Identify which cell holds the provided text, then report its (X, Y) central coordinate. 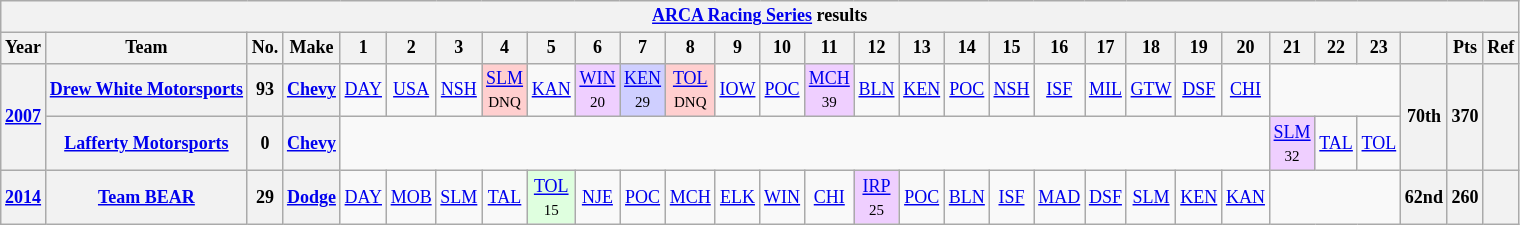
18 (1151, 48)
93 (264, 90)
1 (363, 48)
ELK (738, 197)
Team BEAR (146, 197)
23 (1378, 48)
SLMDNQ (505, 90)
9 (738, 48)
TOL15 (551, 197)
16 (1060, 48)
370 (1465, 116)
TOLDNQ (690, 90)
19 (1199, 48)
7 (643, 48)
5 (551, 48)
SLM32 (1292, 144)
MIL (1106, 90)
TOL (1378, 144)
No. (264, 48)
Drew White Motorsports (146, 90)
WIN20 (598, 90)
IOW (738, 90)
Ref (1501, 48)
70th (1424, 116)
0 (264, 144)
WIN (782, 197)
Lafferty Motorsports (146, 144)
Team (146, 48)
3 (459, 48)
USA (411, 90)
8 (690, 48)
MCH (690, 197)
21 (1292, 48)
10 (782, 48)
6 (598, 48)
2 (411, 48)
Pts (1465, 48)
14 (966, 48)
4 (505, 48)
ARCA Racing Series results (760, 16)
2014 (24, 197)
12 (876, 48)
MAD (1060, 197)
MOB (411, 197)
13 (922, 48)
Make (312, 48)
22 (1336, 48)
GTW (1151, 90)
15 (1012, 48)
KEN29 (643, 90)
17 (1106, 48)
MCH39 (829, 90)
260 (1465, 197)
Year (24, 48)
29 (264, 197)
Dodge (312, 197)
IRP25 (876, 197)
NJE (598, 197)
11 (829, 48)
2007 (24, 116)
20 (1246, 48)
62nd (1424, 197)
